Provide the (x, y) coordinate of the cell's center where the given text is located.  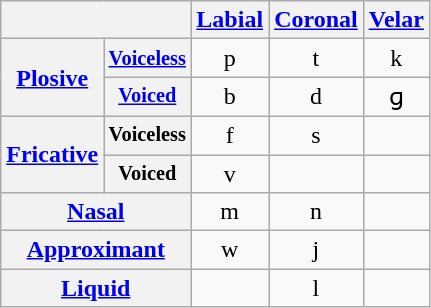
j (316, 250)
Plosive (52, 78)
d (316, 97)
p (230, 58)
t (316, 58)
Nasal (96, 212)
f (230, 135)
Labial (230, 20)
Liquid (96, 288)
n (316, 212)
s (316, 135)
m (230, 212)
Coronal (316, 20)
Fricative (52, 154)
k (396, 58)
ɡ (396, 97)
Velar (396, 20)
Approximant (96, 250)
w (230, 250)
l (316, 288)
v (230, 173)
b (230, 97)
